From the cell containing the given text, extract its center point as [X, Y] coordinate. 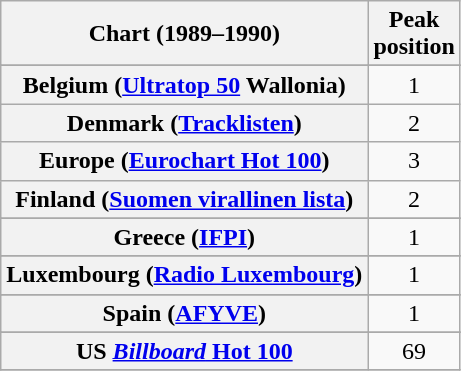
69 [414, 351]
Spain (AFYVE) [184, 313]
Belgium (Ultratop 50 Wallonia) [184, 85]
US Billboard Hot 100 [184, 351]
Finland (Suomen virallinen lista) [184, 199]
Greece (IFPI) [184, 237]
Denmark (Tracklisten) [184, 123]
Europe (Eurochart Hot 100) [184, 161]
3 [414, 161]
Luxembourg (Radio Luxembourg) [184, 275]
Peakposition [414, 34]
Chart (1989–1990) [184, 34]
